Locate the cell with the specified text and output its [x, y] center coordinate. 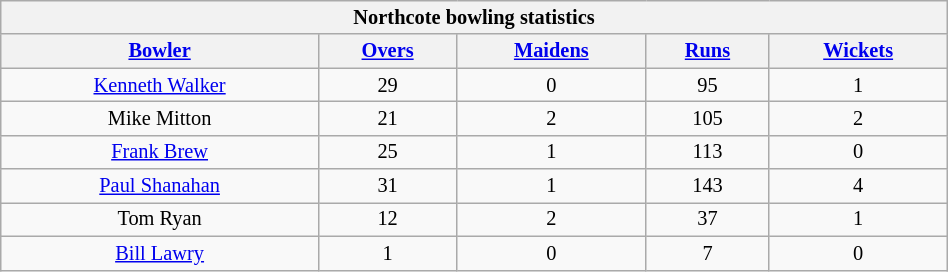
Overs [387, 51]
Frank Brew [160, 152]
105 [708, 118]
113 [708, 152]
Tom Ryan [160, 219]
Bill Lawry [160, 253]
95 [708, 85]
4 [858, 186]
143 [708, 186]
25 [387, 152]
12 [387, 219]
Wickets [858, 51]
Runs [708, 51]
Paul Shanahan [160, 186]
Maidens [552, 51]
Kenneth Walker [160, 85]
Northcote bowling statistics [474, 17]
Mike Mitton [160, 118]
29 [387, 85]
Bowler [160, 51]
21 [387, 118]
7 [708, 253]
37 [708, 219]
31 [387, 186]
